Pinpoint the cell where the given text exists, returning its (X, Y) midpoint coordinate. 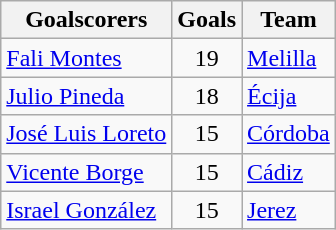
Israel González (86, 210)
Team (289, 20)
Cádiz (289, 172)
Córdoba (289, 134)
19 (207, 58)
Vicente Borge (86, 172)
Écija (289, 96)
Goals (207, 20)
José Luis Loreto (86, 134)
Goalscorers (86, 20)
Melilla (289, 58)
Julio Pineda (86, 96)
Jerez (289, 210)
18 (207, 96)
Fali Montes (86, 58)
